Find where the given text appears and provide that cell's center as (x, y) coordinate. 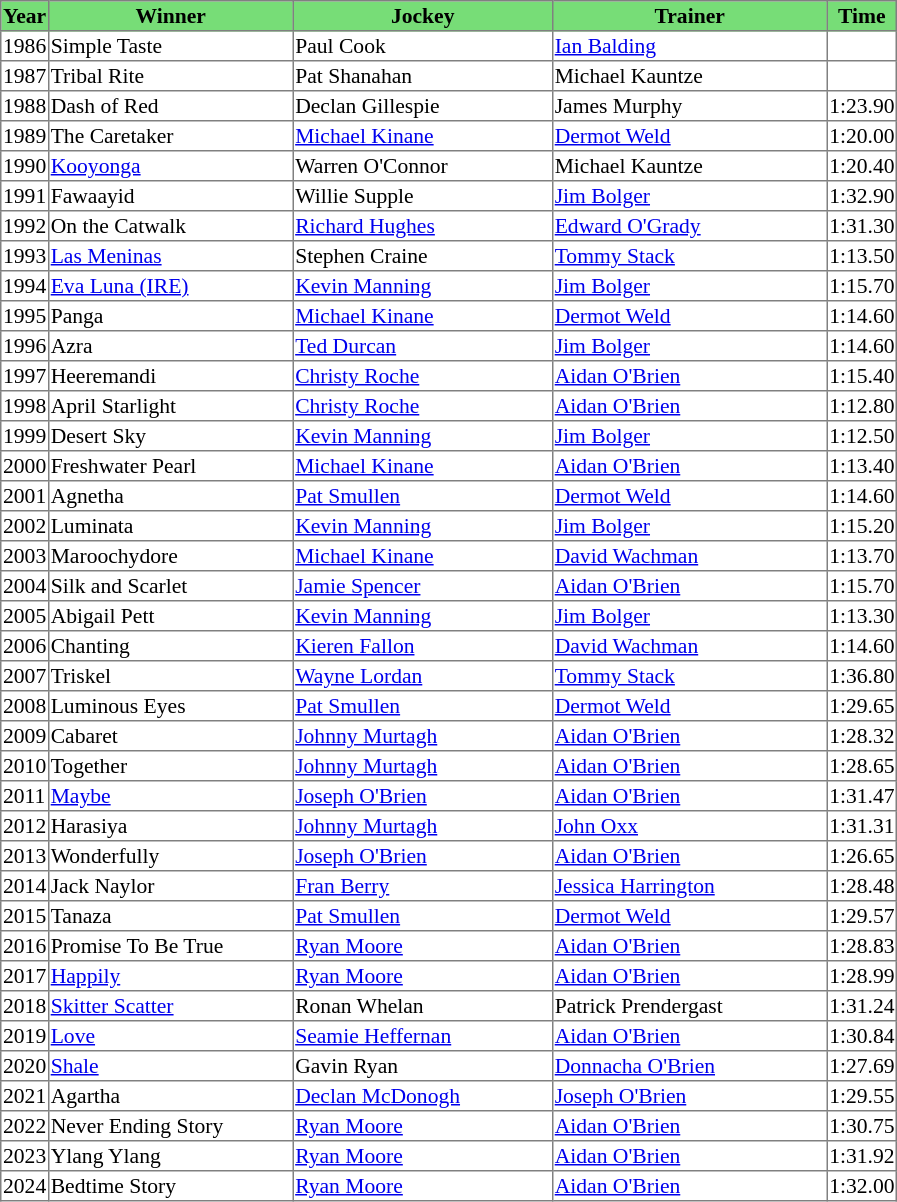
Winner (170, 16)
April Starlight (170, 406)
2005 (25, 616)
2021 (25, 1096)
Desert Sky (170, 436)
1:36.80 (862, 676)
2022 (25, 1126)
2017 (25, 976)
2010 (25, 766)
Abigail Pett (170, 616)
Dash of Red (170, 106)
1998 (25, 406)
1987 (25, 76)
Together (170, 766)
Donnacha O'Brien (689, 1066)
1:31.24 (862, 1006)
Bedtime Story (170, 1186)
1:13.30 (862, 616)
Patrick Prendergast (689, 1006)
1:28.99 (862, 976)
Eva Luna (IRE) (170, 286)
1:26.65 (862, 856)
1997 (25, 376)
Maroochydore (170, 556)
Jack Naylor (170, 886)
1989 (25, 136)
1992 (25, 226)
Paul Cook (423, 46)
1:29.55 (862, 1096)
2013 (25, 856)
Silk and Scarlet (170, 586)
Seamie Heffernan (423, 1036)
2007 (25, 676)
1:13.70 (862, 556)
2011 (25, 796)
1:28.65 (862, 766)
1:27.69 (862, 1066)
1:15.40 (862, 376)
Happily (170, 976)
1:13.50 (862, 256)
2019 (25, 1036)
2014 (25, 886)
Richard Hughes (423, 226)
2018 (25, 1006)
1:12.50 (862, 436)
2008 (25, 706)
1:23.90 (862, 106)
1991 (25, 196)
1:15.20 (862, 526)
On the Catwalk (170, 226)
Agnetha (170, 496)
The Caretaker (170, 136)
Ronan Whelan (423, 1006)
2009 (25, 736)
Tanaza (170, 916)
1:31.30 (862, 226)
2006 (25, 646)
1996 (25, 346)
1:32.00 (862, 1186)
Love (170, 1036)
1999 (25, 436)
1:12.80 (862, 406)
Luminous Eyes (170, 706)
Never Ending Story (170, 1126)
1:28.32 (862, 736)
1:31.47 (862, 796)
2003 (25, 556)
1994 (25, 286)
1:31.92 (862, 1156)
Maybe (170, 796)
Ted Durcan (423, 346)
Panga (170, 316)
Promise To Be True (170, 946)
1:29.57 (862, 916)
Trainer (689, 16)
Heeremandi (170, 376)
Pat Shanahan (423, 76)
Kieren Fallon (423, 646)
2016 (25, 946)
Fran Berry (423, 886)
2002 (25, 526)
2015 (25, 916)
Freshwater Pearl (170, 466)
1:32.90 (862, 196)
2023 (25, 1156)
Tribal Rite (170, 76)
Wonderfully (170, 856)
Triskel (170, 676)
2024 (25, 1186)
Wayne Lordan (423, 676)
1988 (25, 106)
2012 (25, 826)
1:28.48 (862, 886)
Agartha (170, 1096)
1995 (25, 316)
Declan Gillespie (423, 106)
1993 (25, 256)
Declan McDonogh (423, 1096)
1:29.65 (862, 706)
1:28.83 (862, 946)
John Oxx (689, 826)
Harasiya (170, 826)
Edward O'Grady (689, 226)
Jockey (423, 16)
Gavin Ryan (423, 1066)
1:20.40 (862, 166)
Luminata (170, 526)
Fawaayid (170, 196)
1986 (25, 46)
Azra (170, 346)
Year (25, 16)
Skitter Scatter (170, 1006)
Warren O'Connor (423, 166)
Simple Taste (170, 46)
1:30.84 (862, 1036)
Jamie Spencer (423, 586)
1:20.00 (862, 136)
1:13.40 (862, 466)
Ian Balding (689, 46)
Chanting (170, 646)
Cabaret (170, 736)
Las Meninas (170, 256)
1:30.75 (862, 1126)
Willie Supple (423, 196)
2004 (25, 586)
Ylang Ylang (170, 1156)
James Murphy (689, 106)
Kooyonga (170, 166)
Stephen Craine (423, 256)
Shale (170, 1066)
2000 (25, 466)
Jessica Harrington (689, 886)
2020 (25, 1066)
2001 (25, 496)
Time (862, 16)
1:31.31 (862, 826)
1990 (25, 166)
